Provide the (X, Y) coordinate of the cell's center where the given text is located.  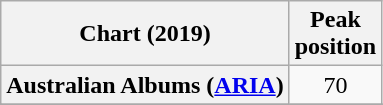
70 (335, 85)
Peakposition (335, 34)
Chart (2019) (145, 34)
Australian Albums (ARIA) (145, 85)
